Determine the [x, y] coordinate at the center of the cell enclosing the given text.  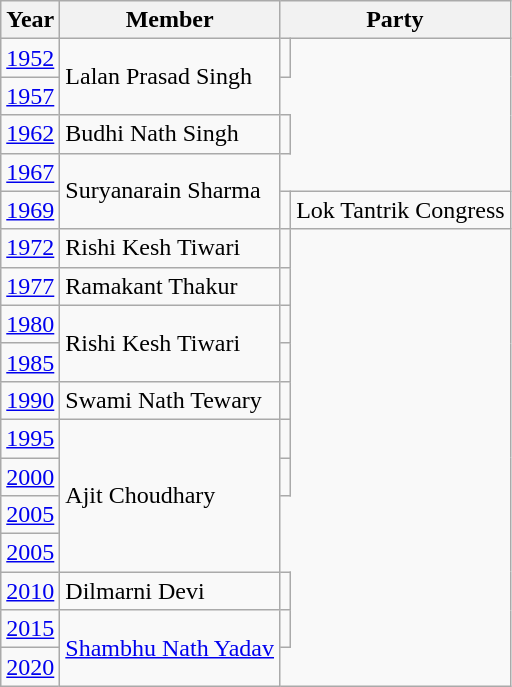
Swami Nath Tewary [170, 400]
Party [396, 20]
Suryanarain Sharma [170, 191]
Dilmarni Devi [170, 591]
1967 [30, 172]
1985 [30, 362]
1969 [30, 210]
2000 [30, 477]
2010 [30, 591]
Ramakant Thakur [170, 286]
1952 [30, 58]
Ajit Choudhary [170, 495]
Shambhu Nath Yadav [170, 648]
1957 [30, 96]
2020 [30, 667]
Lalan Prasad Singh [170, 77]
1962 [30, 134]
1980 [30, 324]
1977 [30, 286]
2015 [30, 629]
Budhi Nath Singh [170, 134]
Lok Tantrik Congress [401, 210]
Member [170, 20]
Year [30, 20]
1995 [30, 438]
1990 [30, 400]
1972 [30, 248]
